Capture the cell that displays the provided text and extract its [x, y] central coordinate. 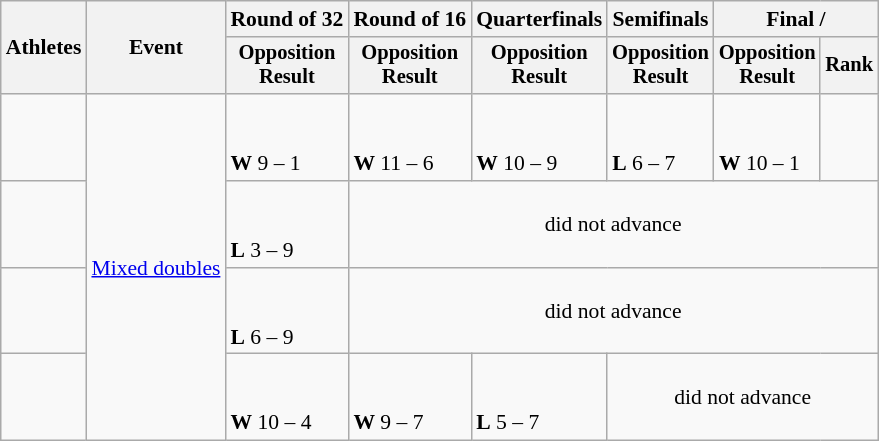
Semifinals [660, 19]
W 9 – 1 [286, 138]
Event [156, 48]
W 10 – 1 [768, 138]
Quarterfinals [539, 19]
L 6 – 9 [286, 312]
W 11 – 6 [410, 138]
Athletes [44, 48]
W 10 – 4 [286, 398]
Round of 32 [286, 19]
L 3 – 9 [286, 224]
L 6 – 7 [660, 138]
Mixed doubles [156, 267]
W 9 – 7 [410, 398]
W 10 – 9 [539, 138]
L 5 – 7 [539, 398]
Final / [796, 19]
Round of 16 [410, 19]
Rank [849, 66]
